Pinpoint the cell where the given text exists, returning its [x, y] midpoint coordinate. 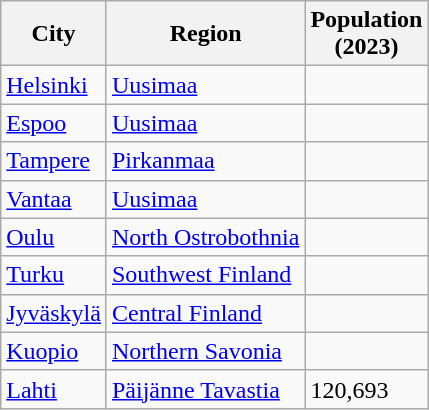
Lahti [54, 389]
Pirkanmaa [205, 161]
Kuopio [54, 351]
Espoo [54, 123]
Population(2023) [366, 34]
Päijänne Tavastia [205, 389]
Tampere [54, 161]
Central Finland [205, 313]
City [54, 34]
Helsinki [54, 85]
Oulu [54, 237]
North Ostrobothnia [205, 237]
Vantaa [54, 199]
120,693 [366, 389]
Northern Savonia [205, 351]
Turku [54, 275]
Southwest Finland [205, 275]
Jyväskylä [54, 313]
Region [205, 34]
